Search for the cell housing the specified text and yield its [X, Y] center coordinate. 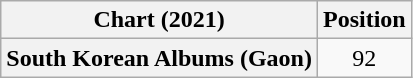
Position [364, 20]
Chart (2021) [160, 20]
South Korean Albums (Gaon) [160, 58]
92 [364, 58]
